Find where the given text appears and provide that cell's center as [X, Y] coordinate. 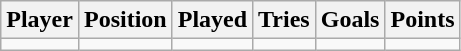
Played [212, 20]
Goals [350, 20]
Points [422, 20]
Position [125, 20]
Tries [284, 20]
Player [40, 20]
